Extract the (X, Y) coordinate from the center of the cell holding the provided text.  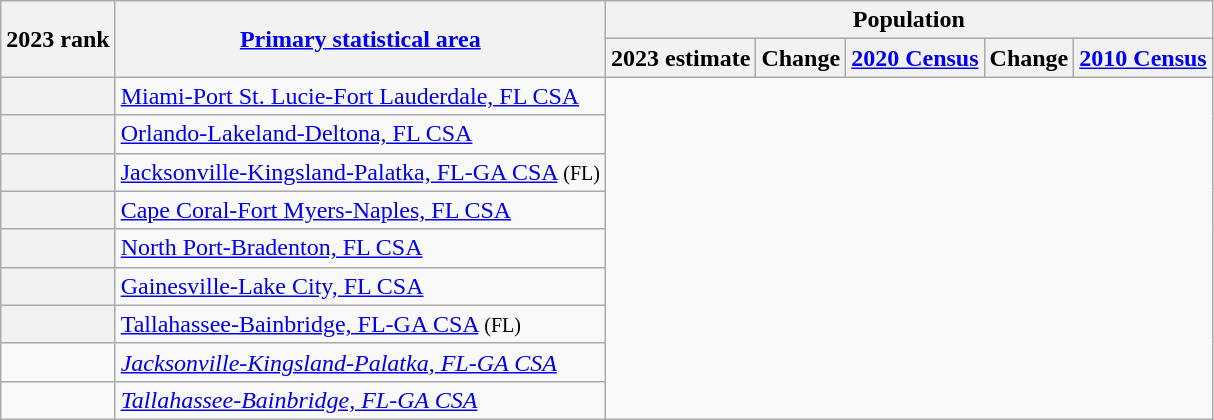
Tallahassee-Bainbridge, FL-GA CSA (360, 400)
North Port-Bradenton, FL CSA (360, 248)
Jacksonville-Kingsland-Palatka, FL-GA CSA (360, 362)
2010 Census (1143, 58)
2023 estimate (681, 58)
Gainesville-Lake City, FL CSA (360, 286)
Miami-Port St. Lucie-Fort Lauderdale, FL CSA (360, 96)
2023 rank (58, 39)
Cape Coral-Fort Myers-Naples, FL CSA (360, 210)
Population (910, 20)
Primary statistical area (360, 39)
2020 Census (915, 58)
Tallahassee-Bainbridge, FL-GA CSA (FL) (360, 324)
Orlando-Lakeland-Deltona, FL CSA (360, 134)
Jacksonville-Kingsland-Palatka, FL-GA CSA (FL) (360, 172)
